Capture the cell that displays the provided text and extract its (X, Y) central coordinate. 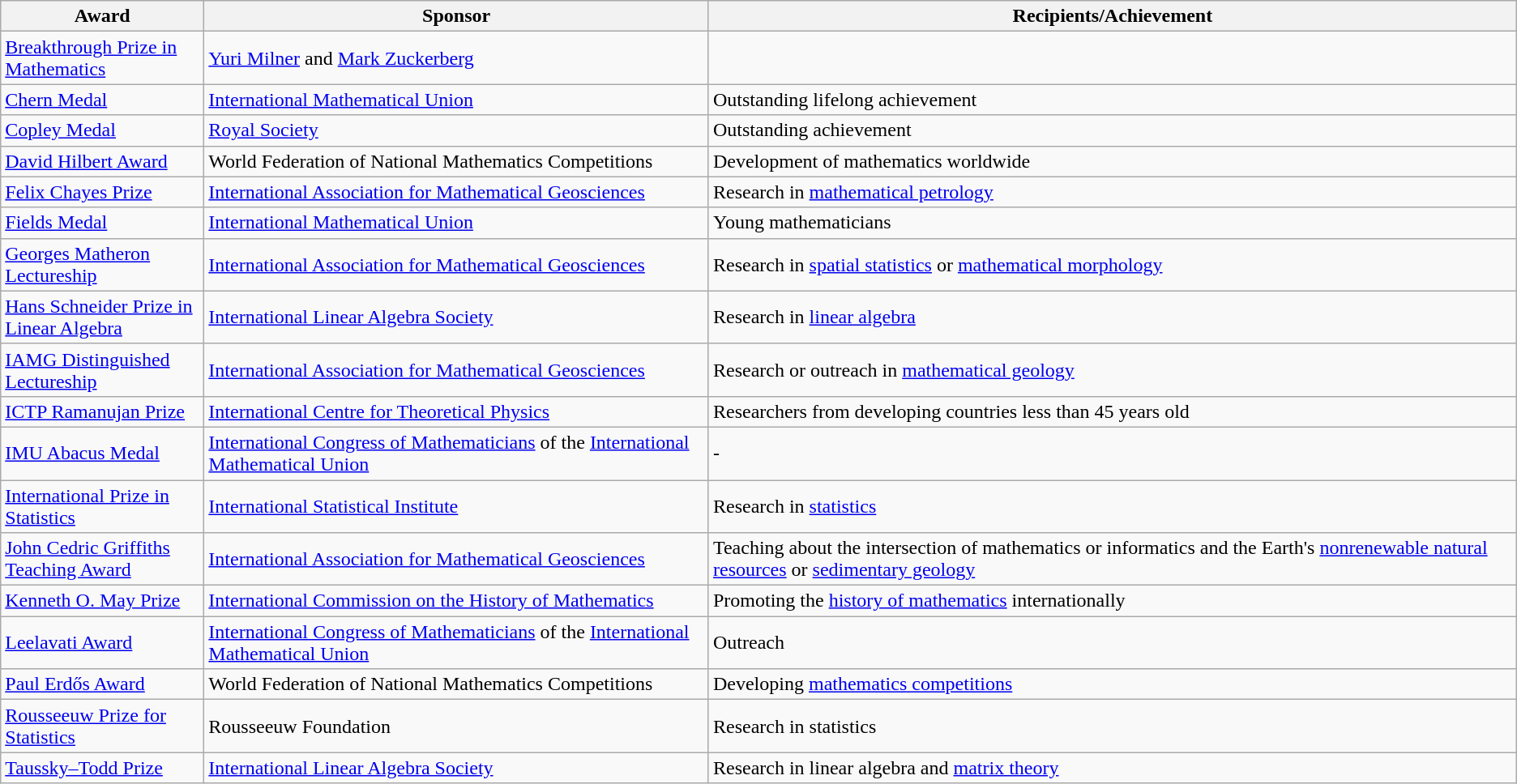
Chern Medal (102, 100)
IAMG Distinguished Lectureship (102, 369)
Researchers from developing countries less than 45 years old (1112, 411)
Royal Society (457, 130)
Outreach (1112, 643)
Teaching about the intersection of mathematics or informatics and the Earth's nonrenewable natural resources or sedimentary geology (1112, 559)
International Statistical Institute (457, 505)
Research in linear algebra (1112, 317)
John Cedric Griffiths Teaching Award (102, 559)
Leelavati Award (102, 643)
Research in spatial statistics or mathematical morphology (1112, 264)
Promoting the history of mathematics internationally (1112, 601)
Sponsor (457, 16)
Copley Medal (102, 130)
Hans Schneider Prize in Linear Algebra (102, 317)
Research in linear algebra and matrix theory (1112, 768)
ICTP Ramanujan Prize (102, 411)
Paul Erdős Award (102, 684)
Taussky–Todd Prize (102, 768)
- (1112, 454)
Kenneth O. May Prize (102, 601)
Recipients/Achievement (1112, 16)
Rousseeuw Prize for Statistics (102, 726)
Breakthrough Prize in Mathematics (102, 58)
Developing mathematics competitions (1112, 684)
International Centre for Theoretical Physics (457, 411)
Young mathematicians (1112, 223)
Outstanding lifelong achievement (1112, 100)
Fields Medal (102, 223)
Georges Matheron Lectureship (102, 264)
Research in mathematical petrology (1112, 192)
Award (102, 16)
Yuri Milner and Mark Zuckerberg (457, 58)
David Hilbert Award (102, 161)
Outstanding achievement (1112, 130)
International Commission on the History of Mathematics (457, 601)
Development of mathematics worldwide (1112, 161)
Research or outreach in mathematical geology (1112, 369)
Rousseeuw Foundation (457, 726)
Felix Chayes Prize (102, 192)
International Prize in Statistics (102, 505)
IMU Abacus Medal (102, 454)
